Scan for the cell matching the given text and deliver its [X, Y] coordinate at center. 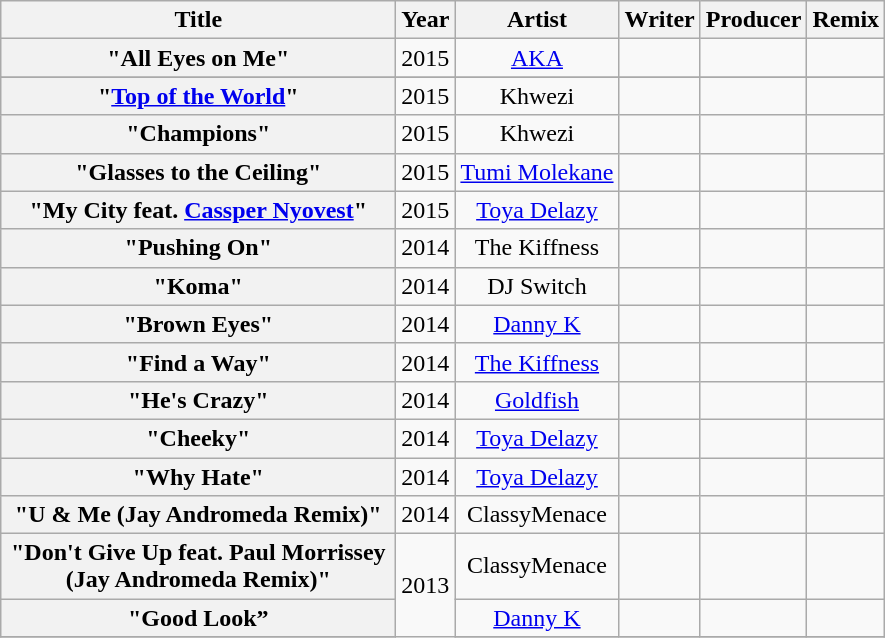
"Why Hate" [198, 477]
"Glasses to the Ceiling" [198, 172]
DJ Switch [537, 286]
Writer [660, 20]
Tumi Molekane [537, 172]
Title [198, 20]
2013 [426, 586]
"U & Me (Jay Andromeda Remix)" [198, 515]
AKA [537, 58]
Producer [754, 20]
"He's Crazy" [198, 400]
"Pushing On" [198, 248]
"Brown Eyes" [198, 324]
"My City feat. Cassper Nyovest" [198, 210]
Remix [846, 20]
"All Eyes on Me" [198, 58]
"Koma" [198, 286]
Goldfish [537, 400]
"Don't Give Up feat. Paul Morrissey (Jay Andromeda Remix)" [198, 566]
"Find a Way" [198, 362]
Artist [537, 20]
"Good Look” [198, 618]
"Top of the World" [198, 96]
"Cheeky" [198, 438]
Year [426, 20]
"Champions" [198, 134]
